For the text-containing cell, return its midpoint in (x, y) coordinate format. 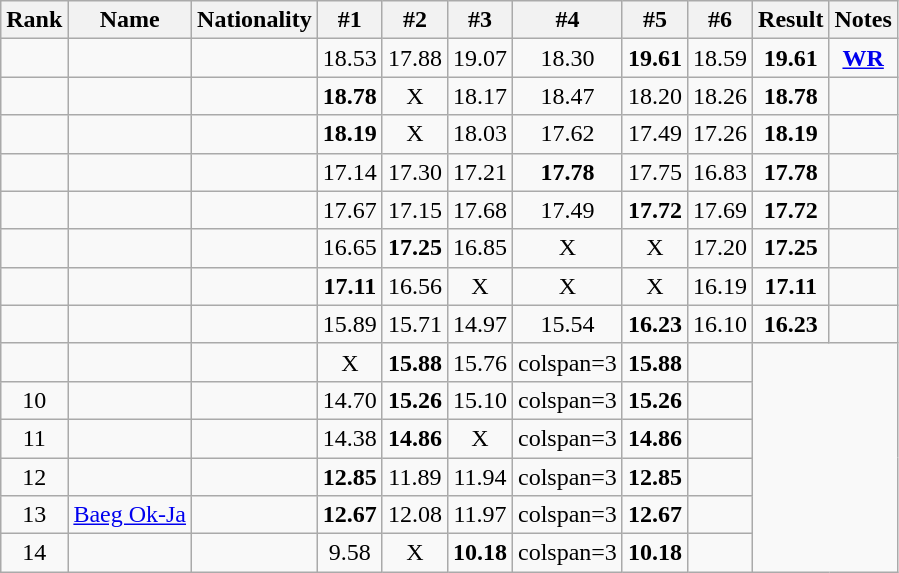
18.17 (480, 96)
18.47 (567, 96)
17.20 (720, 248)
17.62 (567, 134)
#6 (720, 20)
Name (130, 20)
12 (34, 477)
#1 (350, 20)
19.07 (480, 58)
#3 (480, 20)
#5 (654, 20)
Nationality (255, 20)
17.75 (654, 172)
16.10 (720, 324)
17.67 (350, 210)
18.20 (654, 96)
16.19 (720, 286)
Baeg Ok-Ja (130, 515)
9.58 (350, 553)
Result (791, 20)
14.97 (480, 324)
17.14 (350, 172)
17.15 (414, 210)
16.56 (414, 286)
16.85 (480, 248)
14.38 (350, 438)
10 (34, 400)
18.30 (567, 58)
15.89 (350, 324)
18.59 (720, 58)
17.88 (414, 58)
15.10 (480, 400)
15.71 (414, 324)
18.26 (720, 96)
#2 (414, 20)
WR (863, 58)
Notes (863, 20)
17.26 (720, 134)
#4 (567, 20)
12.08 (414, 515)
13 (34, 515)
18.53 (350, 58)
11 (34, 438)
16.83 (720, 172)
Rank (34, 20)
18.03 (480, 134)
15.54 (567, 324)
17.69 (720, 210)
15.76 (480, 362)
11.94 (480, 477)
11.89 (414, 477)
17.21 (480, 172)
17.30 (414, 172)
17.68 (480, 210)
14 (34, 553)
16.65 (350, 248)
11.97 (480, 515)
14.70 (350, 400)
